Return the [X, Y] coordinate for the center point of the cell that contains the specified text.  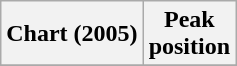
Peakposition [189, 34]
Chart (2005) [72, 34]
